Provide the (X, Y) coordinate of the cell's center where the given text is located.  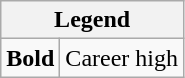
Bold (30, 58)
Legend (92, 20)
Career high (122, 58)
